Search for the cell housing the specified text and yield its [x, y] center coordinate. 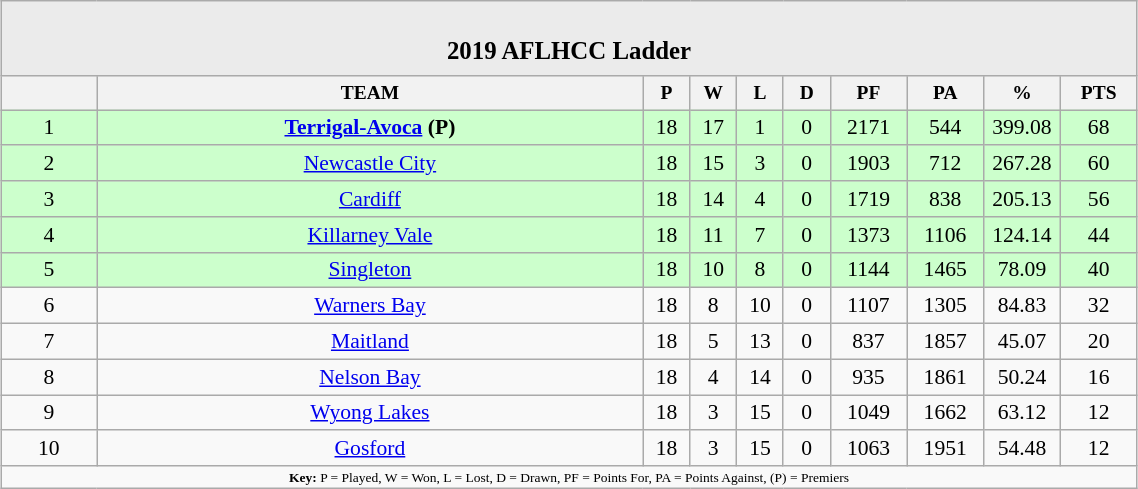
13 [760, 342]
205.13 [1022, 199]
W [714, 94]
2 [49, 164]
PF [868, 94]
1049 [868, 413]
1465 [946, 270]
399.08 [1022, 128]
1063 [868, 449]
Singleton [370, 270]
Warners Bay [370, 306]
% [1022, 94]
TEAM [370, 94]
17 [714, 128]
L [760, 94]
1662 [946, 413]
935 [868, 377]
54.48 [1022, 449]
2171 [868, 128]
32 [1098, 306]
D [806, 94]
Terrigal-Avoca (P) [370, 128]
1951 [946, 449]
56 [1098, 199]
63.12 [1022, 413]
1106 [946, 235]
11 [714, 235]
Cardiff [370, 199]
124.14 [1022, 235]
1144 [868, 270]
P [666, 94]
16 [1098, 377]
78.09 [1022, 270]
68 [1098, 128]
1857 [946, 342]
1903 [868, 164]
Maitland [370, 342]
712 [946, 164]
1305 [946, 306]
PA [946, 94]
84.83 [1022, 306]
50.24 [1022, 377]
544 [946, 128]
Gosford [370, 449]
837 [868, 342]
6 [49, 306]
Nelson Bay [370, 377]
838 [946, 199]
45.07 [1022, 342]
44 [1098, 235]
Killarney Vale [370, 235]
Newcastle City [370, 164]
1719 [868, 199]
40 [1098, 270]
9 [49, 413]
20 [1098, 342]
Wyong Lakes [370, 413]
60 [1098, 164]
1373 [868, 235]
1861 [946, 377]
PTS [1098, 94]
267.28 [1022, 164]
1107 [868, 306]
Key: P = Played, W = Won, L = Lost, D = Drawn, PF = Points For, PA = Points Against, (P) = Premiers [569, 477]
